Search for the cell housing the specified text and yield its [x, y] center coordinate. 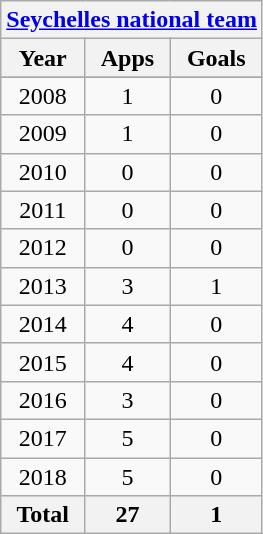
2008 [43, 96]
2014 [43, 324]
Seychelles national team [132, 20]
2017 [43, 438]
2012 [43, 248]
2010 [43, 172]
2016 [43, 400]
27 [128, 515]
2013 [43, 286]
2018 [43, 477]
Apps [128, 58]
2009 [43, 134]
Goals [216, 58]
Total [43, 515]
Year [43, 58]
2011 [43, 210]
2015 [43, 362]
